Capture the cell that displays the provided text and extract its [X, Y] central coordinate. 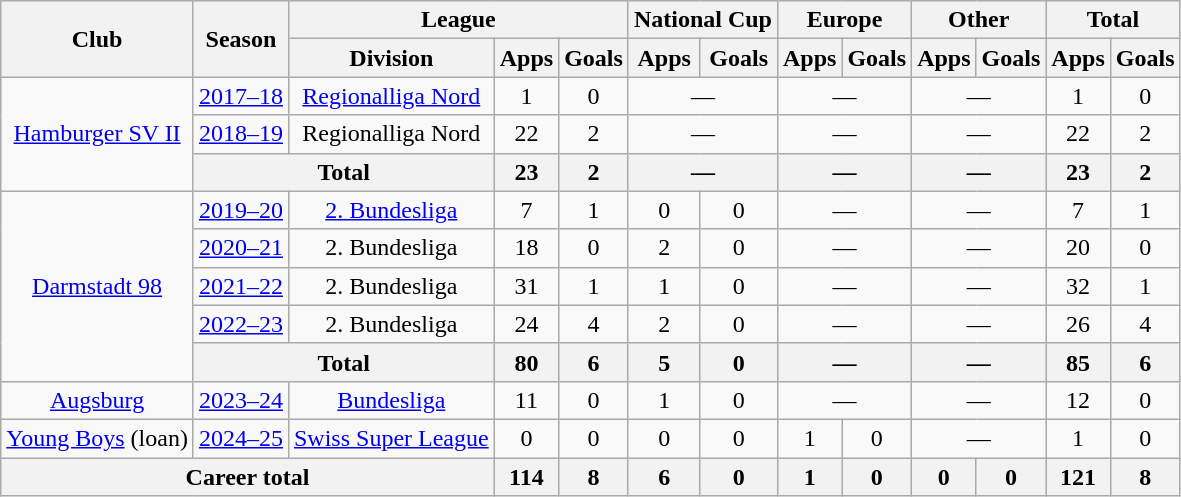
Other [979, 20]
Career total [248, 477]
31 [526, 286]
National Cup [702, 20]
2021–22 [240, 286]
12 [1078, 400]
Division [391, 58]
Season [240, 39]
2023–24 [240, 400]
18 [526, 248]
Swiss Super League [391, 438]
2024–25 [240, 438]
85 [1078, 362]
Hamburger SV II [98, 134]
24 [526, 324]
114 [526, 477]
26 [1078, 324]
121 [1078, 477]
Augsburg [98, 400]
80 [526, 362]
11 [526, 400]
Darmstadt 98 [98, 286]
Club [98, 39]
Europe [844, 20]
2018–19 [240, 134]
2017–18 [240, 96]
2022–23 [240, 324]
League [458, 20]
32 [1078, 286]
Bundesliga [391, 400]
20 [1078, 248]
2019–20 [240, 210]
2020–21 [240, 248]
Young Boys (loan) [98, 438]
5 [664, 362]
